Capture the cell that displays the provided text and extract its (x, y) central coordinate. 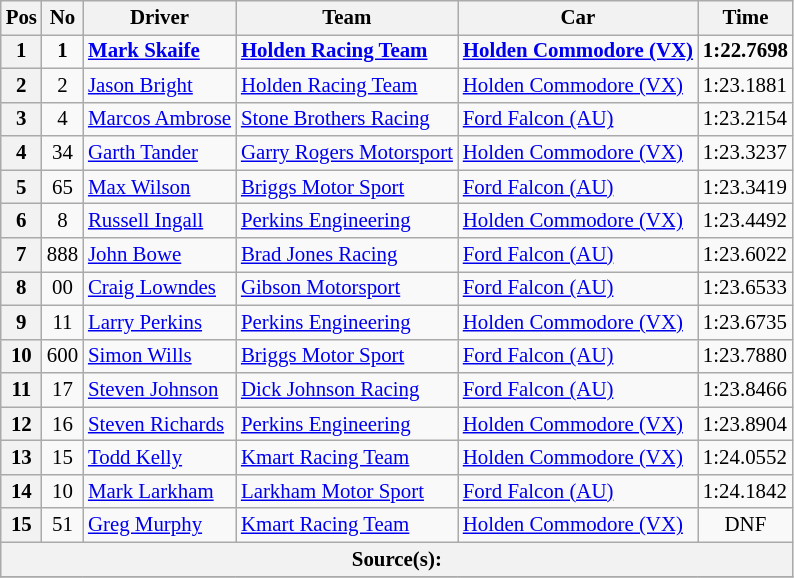
34 (62, 153)
John Bowe (160, 255)
Jason Bright (160, 85)
14 (22, 491)
3 (22, 119)
16 (62, 424)
1:23.3237 (746, 153)
Todd Kelly (160, 458)
Marcos Ambrose (160, 119)
600 (62, 356)
9 (22, 322)
Garth Tander (160, 153)
1:23.6022 (746, 255)
888 (62, 255)
Team (347, 18)
Max Wilson (160, 187)
Garry Rogers Motorsport (347, 153)
Mark Skaife (160, 51)
Pos (22, 18)
1:24.0552 (746, 458)
Larry Perkins (160, 322)
1:23.8466 (746, 390)
17 (62, 390)
00 (62, 288)
1:23.6533 (746, 288)
1:23.1881 (746, 85)
51 (62, 525)
6 (22, 221)
1:23.3419 (746, 187)
DNF (746, 525)
1:23.4492 (746, 221)
1:23.6735 (746, 322)
Stone Brothers Racing (347, 119)
Dick Johnson Racing (347, 390)
65 (62, 187)
Mark Larkham (160, 491)
1:23.2154 (746, 119)
Simon Wills (160, 356)
Larkham Motor Sport (347, 491)
Brad Jones Racing (347, 255)
5 (22, 187)
Greg Murphy (160, 525)
Steven Johnson (160, 390)
Gibson Motorsport (347, 288)
Time (746, 18)
1:24.1842 (746, 491)
Craig Lowndes (160, 288)
1:23.7880 (746, 356)
13 (22, 458)
12 (22, 424)
Steven Richards (160, 424)
Car (578, 18)
Source(s): (397, 559)
1:22.7698 (746, 51)
Driver (160, 18)
No (62, 18)
7 (22, 255)
1:23.8904 (746, 424)
Russell Ingall (160, 221)
